Find where the given text appears and provide that cell's center as (x, y) coordinate. 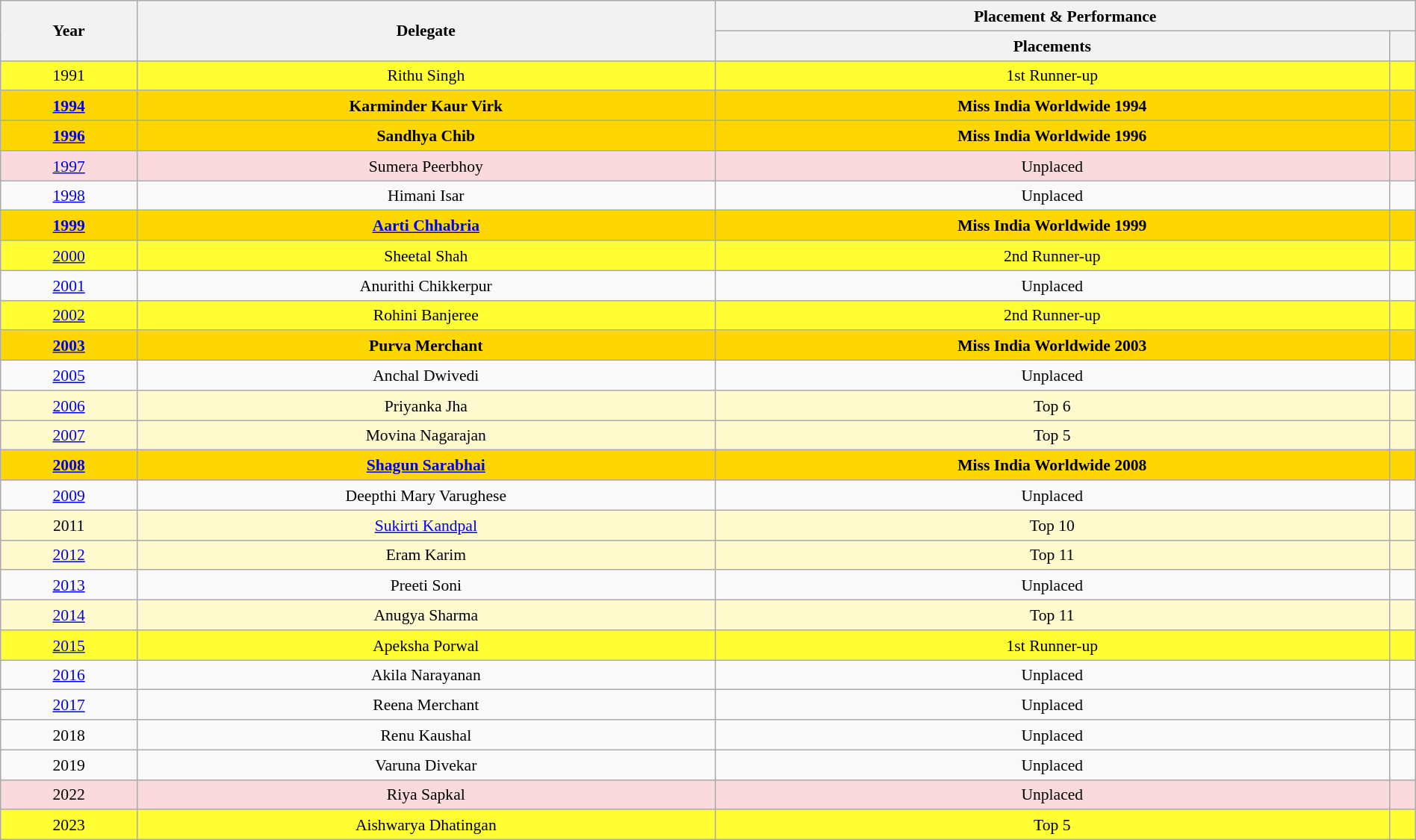
Top 6 (1052, 405)
2019 (69, 765)
2014 (69, 615)
Himani Isar (426, 196)
2001 (69, 285)
Purva Merchant (426, 346)
Akila Narayanan (426, 675)
Miss India Worldwide 2008 (1052, 465)
Shagun Sarabhai (426, 465)
Renu Kaushal (426, 735)
2022 (69, 794)
Anurithi Chikkerpur (426, 285)
Anugya Sharma (426, 615)
1998 (69, 196)
Miss India Worldwide 2003 (1052, 346)
2005 (69, 376)
2012 (69, 555)
Priyanka Jha (426, 405)
Miss India Worldwide 1996 (1052, 136)
Sandhya Chib (426, 136)
Sheetal Shah (426, 255)
2017 (69, 705)
2016 (69, 675)
Rithu Singh (426, 75)
1997 (69, 166)
Year (69, 31)
Karminder Kaur Virk (426, 106)
Reena Merchant (426, 705)
1994 (69, 106)
Deepthi Mary Varughese (426, 495)
Anchal Dwivedi (426, 376)
Eram Karim (426, 555)
2002 (69, 315)
Top 10 (1052, 525)
Placements (1052, 46)
2023 (69, 825)
1991 (69, 75)
1999 (69, 225)
2009 (69, 495)
Aarti Chhabria (426, 225)
Movina Nagarajan (426, 435)
2015 (69, 645)
Riya Sapkal (426, 794)
2018 (69, 735)
2008 (69, 465)
2000 (69, 255)
2011 (69, 525)
Sumera Peerbhoy (426, 166)
Apeksha Porwal (426, 645)
Aishwarya Dhatingan (426, 825)
Delegate (426, 31)
Preeti Soni (426, 585)
2007 (69, 435)
Varuna Divekar (426, 765)
2013 (69, 585)
Rohini Banjeree (426, 315)
2006 (69, 405)
Miss India Worldwide 1994 (1052, 106)
Sukirti Kandpal (426, 525)
2003 (69, 346)
Placement & Performance (1065, 16)
Miss India Worldwide 1999 (1052, 225)
1996 (69, 136)
